Output the [X, Y] coordinate of the center of the cell containing the given text.  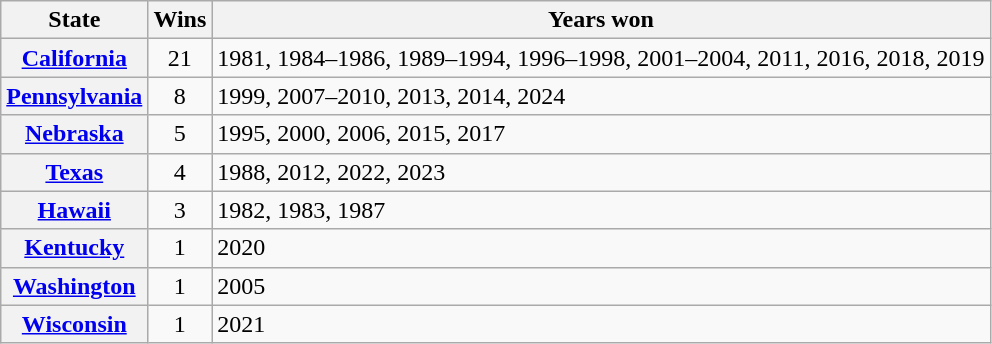
3 [180, 210]
1988, 2012, 2022, 2023 [601, 172]
5 [180, 134]
2021 [601, 324]
California [74, 58]
Wins [180, 20]
1982, 1983, 1987 [601, 210]
Washington [74, 286]
Kentucky [74, 248]
2005 [601, 286]
2020 [601, 248]
Texas [74, 172]
1999, 2007–2010, 2013, 2014, 2024 [601, 96]
1995, 2000, 2006, 2015, 2017 [601, 134]
Wisconsin [74, 324]
Hawaii [74, 210]
1981, 1984–1986, 1989–1994, 1996–1998, 2001–2004, 2011, 2016, 2018, 2019 [601, 58]
4 [180, 172]
21 [180, 58]
Nebraska [74, 134]
Pennsylvania [74, 96]
State [74, 20]
8 [180, 96]
Years won [601, 20]
